Extract the (X, Y) coordinate from the center of the cell holding the provided text.  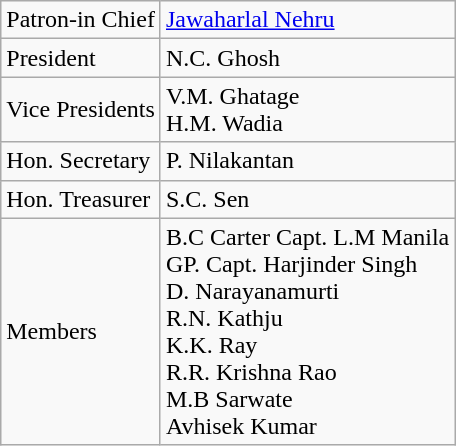
Members (81, 332)
V.M. GhatageH.M. Wadia (307, 110)
N.C. Ghosh (307, 58)
President (81, 58)
Vice Presidents (81, 110)
Hon. Secretary (81, 161)
Jawaharlal Nehru (307, 20)
Patron-in Chief (81, 20)
S.C. Sen (307, 199)
P. Nilakantan (307, 161)
Hon. Treasurer (81, 199)
B.C Carter Capt. L.M ManilaGP. Capt. Harjinder SinghD. NarayanamurtiR.N. KathjuK.K. RayR.R. Krishna RaoM.B SarwateAvhisek Kumar (307, 332)
